Identify which cell holds the provided text, then report its (X, Y) central coordinate. 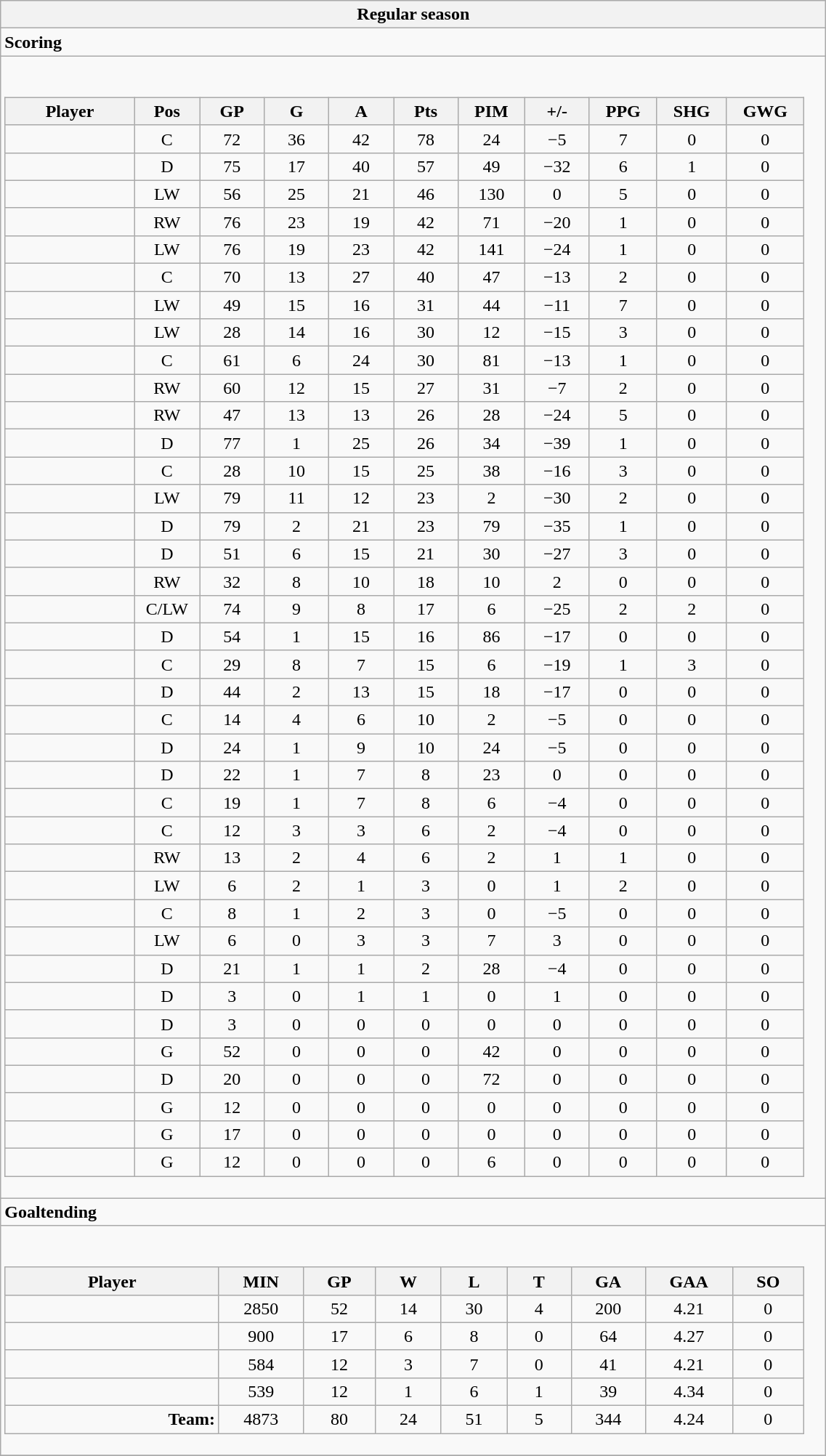
46 (426, 194)
70 (232, 278)
−11 (556, 305)
−27 (556, 554)
−30 (556, 498)
57 (426, 166)
Goaltending (413, 1212)
32 (232, 581)
34 (492, 443)
−35 (556, 526)
Pos (167, 111)
SHG (692, 111)
64 (608, 1336)
61 (232, 360)
A (362, 111)
20 (232, 1079)
Team: (112, 1420)
80 (339, 1420)
L (474, 1281)
C/LW (167, 609)
22 (232, 775)
SO (768, 1281)
4.34 (689, 1391)
GWG (765, 111)
77 (232, 443)
36 (296, 139)
344 (608, 1420)
141 (492, 249)
39 (608, 1391)
38 (492, 471)
−15 (556, 333)
60 (232, 388)
78 (426, 139)
4.27 (689, 1336)
−16 (556, 471)
29 (232, 664)
86 (492, 636)
−19 (556, 664)
−7 (556, 388)
W (408, 1281)
−20 (556, 222)
GAA (689, 1281)
11 (296, 498)
81 (492, 360)
MIN (261, 1281)
539 (261, 1391)
−39 (556, 443)
71 (492, 222)
75 (232, 166)
74 (232, 609)
Pts (426, 111)
Regular season (413, 15)
−32 (556, 166)
2850 (261, 1309)
200 (608, 1309)
900 (261, 1336)
GA (608, 1281)
41 (608, 1364)
4873 (261, 1420)
54 (232, 636)
4.24 (689, 1420)
PIM (492, 111)
130 (492, 194)
56 (232, 194)
−25 (556, 609)
T (539, 1281)
584 (261, 1364)
+/- (556, 111)
Scoring (413, 42)
PPG (623, 111)
